Identify which cell holds the provided text, then report its [x, y] central coordinate. 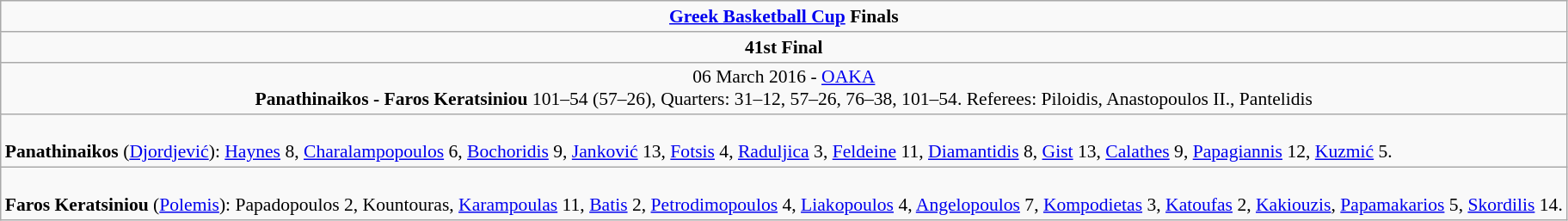
Greek Basketball Cup Finals [784, 16]
41st Final [784, 47]
